Provide the (X, Y) coordinate of the cell's center where the given text is located.  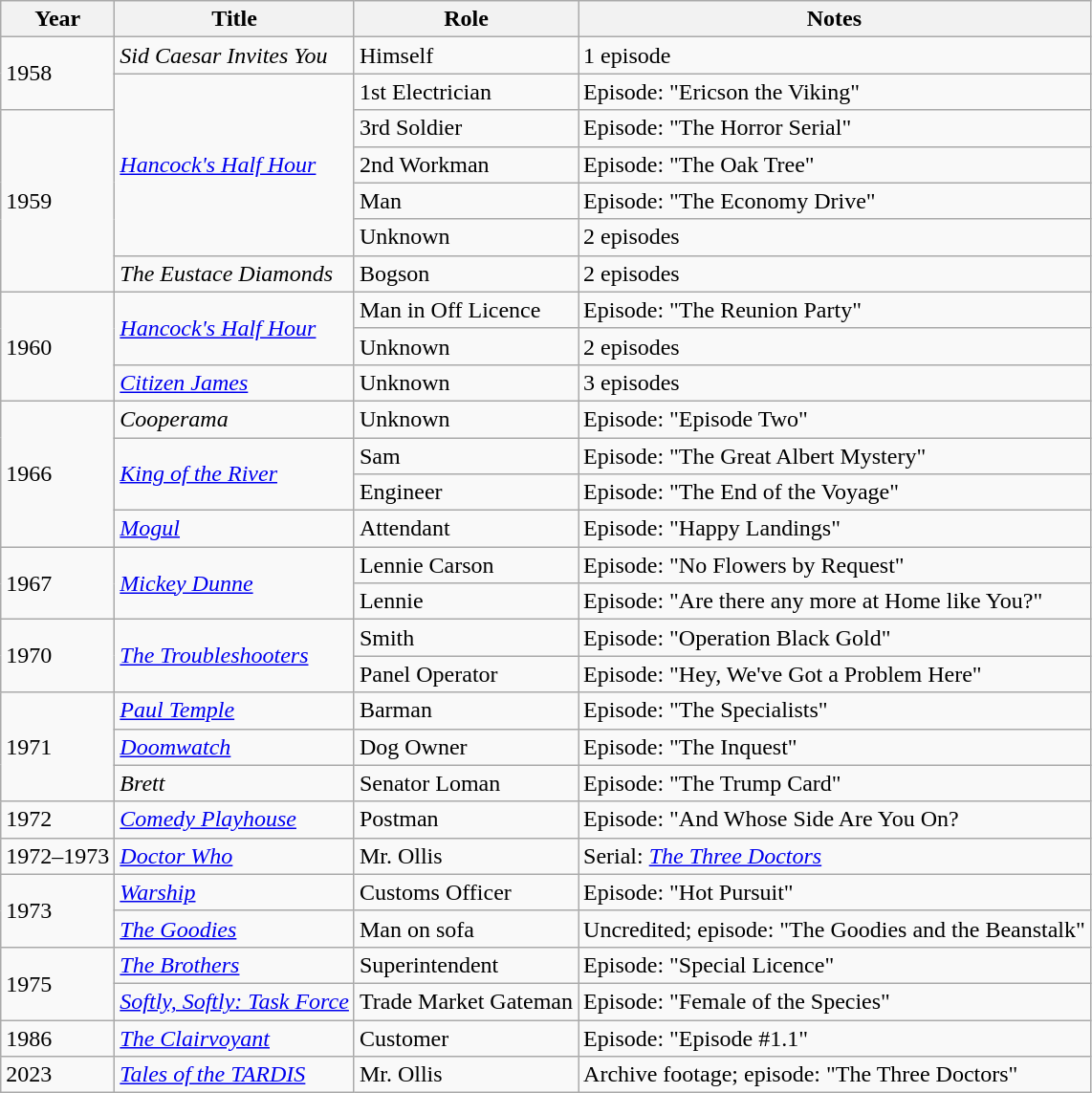
Episode: "The Great Albert Mystery" (835, 456)
Serial: The Three Doctors (835, 856)
Episode: "Operation Black Gold" (835, 638)
Customs Officer (466, 892)
Episode: "The Specialists" (835, 710)
Doomwatch (235, 747)
1975 (57, 983)
1972 (57, 820)
Engineer (466, 492)
1959 (57, 201)
1960 (57, 346)
Comedy Playhouse (235, 820)
Archive footage; episode: "The Three Doctors" (835, 1075)
The Goodies (235, 929)
Episode: "Special Licence" (835, 965)
Episode: "The Horror Serial" (835, 128)
Episode: "Ericson the Viking" (835, 92)
Notes (835, 19)
2nd Workman (466, 164)
2023 (57, 1075)
1972–1973 (57, 856)
1967 (57, 583)
Panel Operator (466, 674)
Citizen James (235, 383)
1970 (57, 656)
Episode: "The Inquest" (835, 747)
1 episode (835, 55)
Role (466, 19)
King of the River (235, 474)
1966 (57, 473)
The Troubleshooters (235, 656)
Mickey Dunne (235, 583)
1986 (57, 1038)
Attendant (466, 529)
Lennie (466, 601)
Bogson (466, 273)
Man (466, 201)
Barman (466, 710)
1958 (57, 74)
Episode: "The Reunion Party" (835, 310)
The Eustace Diamonds (235, 273)
Episode: "The Trump Card" (835, 783)
Senator Loman (466, 783)
Warship (235, 892)
Episode: "And Whose Side Are You On? (835, 820)
Smith (466, 638)
Episode: "Episode Two" (835, 419)
Lennie Carson (466, 565)
Year (57, 19)
Brett (235, 783)
Mogul (235, 529)
Cooperama (235, 419)
Softly, Softly: Task Force (235, 1001)
Episode: "The End of the Voyage" (835, 492)
3 episodes (835, 383)
Episode: "Episode #1.1" (835, 1038)
Dog Owner (466, 747)
Episode: "The Economy Drive" (835, 201)
Title (235, 19)
Episode: "No Flowers by Request" (835, 565)
Sam (466, 456)
1st Electrician (466, 92)
Episode: "The Oak Tree" (835, 164)
1971 (57, 747)
3rd Soldier (466, 128)
The Brothers (235, 965)
Postman (466, 820)
Trade Market Gateman (466, 1001)
Sid Caesar Invites You (235, 55)
Superintendent (466, 965)
Customer (466, 1038)
The Clairvoyant (235, 1038)
Episode: "Hot Pursuit" (835, 892)
Himself (466, 55)
Episode: "Female of the Species" (835, 1001)
1973 (57, 910)
Episode: "Hey, We've Got a Problem Here" (835, 674)
Tales of the TARDIS (235, 1075)
Paul Temple (235, 710)
Uncredited; episode: "The Goodies and the Beanstalk" (835, 929)
Man on sofa (466, 929)
Episode: "Are there any more at Home like You?" (835, 601)
Doctor Who (235, 856)
Man in Off Licence (466, 310)
Episode: "Happy Landings" (835, 529)
